Locate the cell with the specified text and output its [X, Y] center coordinate. 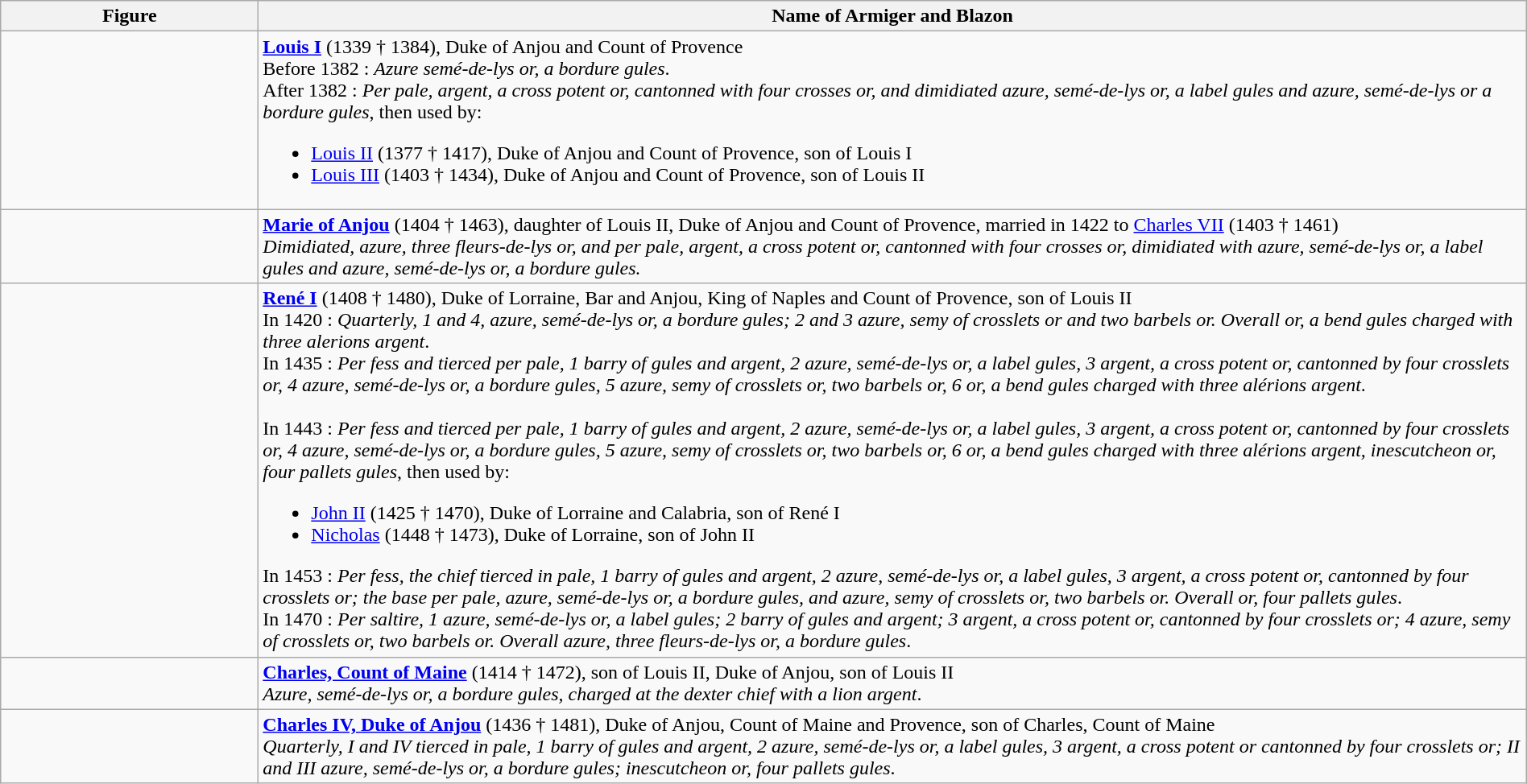
Name of Armiger and Blazon [892, 16]
Figure [130, 16]
